Locate the cell with the specified text and output its (x, y) center coordinate. 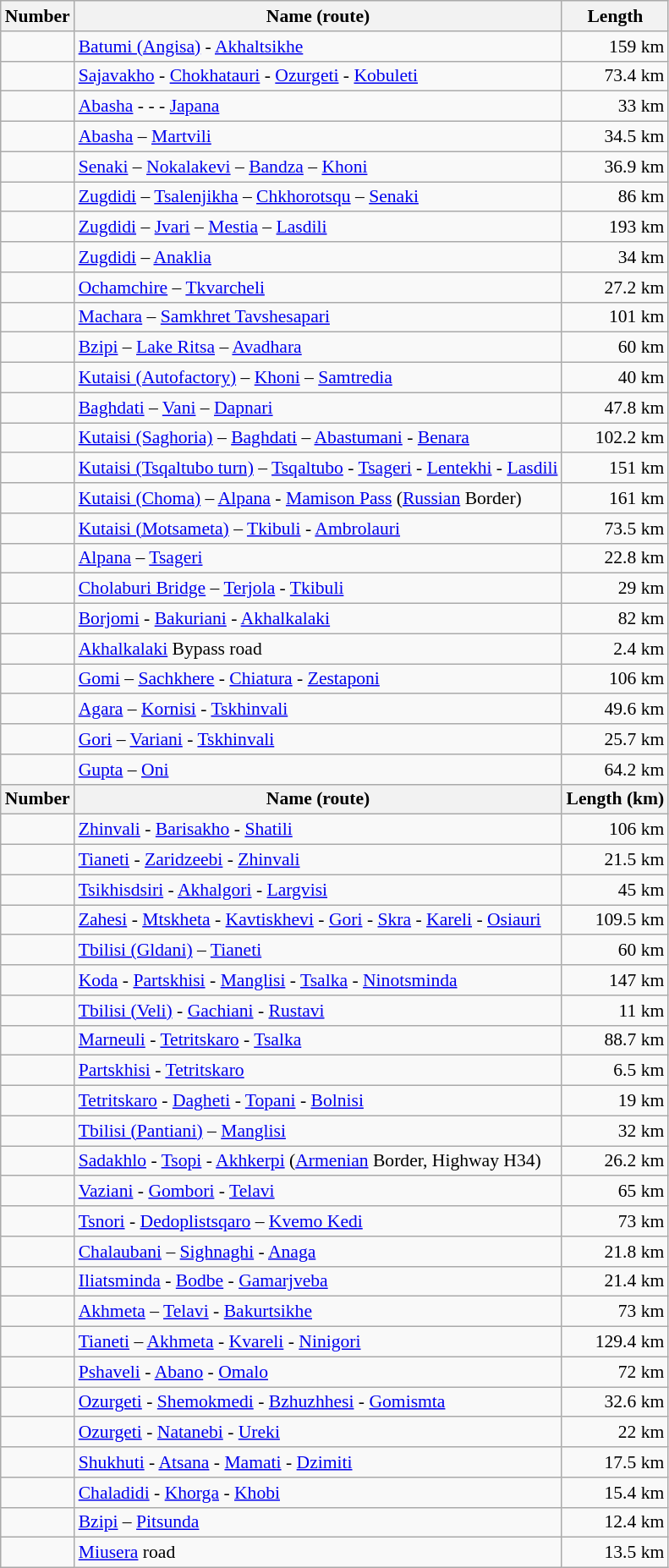
Abasha - - - Japana (318, 107)
47.8 km (615, 408)
27.2 km (615, 288)
32.6 km (615, 1402)
Ozurgeti - Shemokmedi - Bzhuzhhesi - Gomismta (318, 1402)
129.4 km (615, 1342)
22.8 km (615, 558)
Kutaisi (Choma) – Alpana - Mamison Pass (Russian Border) (318, 498)
Kutaisi (Tsqaltubo turn) – Tsqaltubo - Tsageri - Lentekhi - Lasdili (318, 469)
82 km (615, 619)
Borjomi - Bakuriani - Akhalkalaki (318, 619)
Kutaisi (Saghoria) – Baghdati – Abastumani - Benara (318, 438)
Tbilisi (Pantiani) – Manglisi (318, 1131)
Ozurgeti - Natanebi - Ureki (318, 1433)
Partskhisi - Tetritskaro (318, 1071)
Bzipi – Lake Ritsa – Avadhara (318, 348)
Tbilisi (Gldani) – Tianeti (318, 951)
86 km (615, 197)
Vaziani - Gombori - Telavi (318, 1192)
Koda - Partskhisi - Manglisi - Tsalka - Ninotsminda (318, 980)
Gomi – Sachkhere - Chiatura - Zestaponi (318, 679)
49.6 km (615, 710)
102.2 km (615, 438)
Iliatsminda - Bodbe - Gamarjveba (318, 1281)
Zahesi - Mtskheta - Kavtiskhevi - Gori - Skra - Kareli - Osiauri (318, 920)
Chalaubani – Sighnaghi - Anaga (318, 1252)
72 km (615, 1372)
Chaladidi - Khorga - Khobi (318, 1493)
Tsnori - Dedoplistsqaro – Kvemo Kedi (318, 1221)
151 km (615, 469)
Akhalkalaki Bypass road (318, 649)
Zugdidi – Tsalenjikha – Chkhorotsqu – Senaki (318, 197)
88.7 km (615, 1040)
26.2 km (615, 1161)
34.5 km (615, 137)
17.5 km (615, 1462)
109.5 km (615, 920)
45 km (615, 890)
21.8 km (615, 1252)
Bzipi – Pitsunda (318, 1522)
Agara – Kornisi - Tskhinvali (318, 710)
22 km (615, 1433)
Tianeti - Zaridzeebi - Zhinvali (318, 860)
161 km (615, 498)
29 km (615, 589)
147 km (615, 980)
Sadakhlo - Tsopi - Akhkerpi (Armenian Border, Highway H34) (318, 1161)
40 km (615, 378)
32 km (615, 1131)
Kutaisi (Motsameta) – Tkibuli - Ambrolauri (318, 529)
Zugdidi – Anaklia (318, 257)
Tianeti – Akhmeta - Kvareli - Ninigori (318, 1342)
193 km (615, 228)
64.2 km (615, 770)
34 km (615, 257)
19 km (615, 1101)
73.4 km (615, 76)
Tbilisi (Veli) - Gachiani - Rustavi (318, 1011)
Ochamchire – Tkvarcheli (318, 288)
11 km (615, 1011)
21.4 km (615, 1281)
Abasha – Martvili (318, 137)
Pshaveli - Abano - Omalo (318, 1372)
Gupta – Oni (318, 770)
13.5 km (615, 1553)
65 km (615, 1192)
Marneuli - Tetritskaro - Tsalka (318, 1040)
Zugdidi – Jvari – Mestia – Lasdili (318, 228)
101 km (615, 317)
Cholaburi Bridge – Terjola - Tkibuli (318, 589)
25.7 km (615, 739)
Machara – Samkhret Tavshesapari (318, 317)
33 km (615, 107)
15.4 km (615, 1493)
Kutaisi (Autofactory) – Khoni – Samtredia (318, 378)
12.4 km (615, 1522)
Alpana – Tsageri (318, 558)
Senaki – Nokalakevi – Bandza – Khoni (318, 167)
2.4 km (615, 649)
73.5 km (615, 529)
Zhinvali - Barisakho - Shatili (318, 830)
Miusera road (318, 1553)
Tetritskaro - Dagheti - Topani - Bolnisi (318, 1101)
Sajavakho - Chokhatauri - Ozurgeti - Kobuleti (318, 76)
21.5 km (615, 860)
Baghdati – Vani – Dapnari (318, 408)
Gori – Variani - Tskhinvali (318, 739)
Length (km) (615, 799)
6.5 km (615, 1071)
36.9 km (615, 167)
Length (615, 16)
Batumi (Angisa) - Akhaltsikhe (318, 47)
Tsikhisdsiri - Akhalgori - Largvisi (318, 890)
Shukhuti - Atsana - Mamati - Dzimiti (318, 1462)
Akhmeta – Telavi - Bakurtsikhe (318, 1312)
159 km (615, 47)
